Find where the given text appears and provide that cell's center as [X, Y] coordinate. 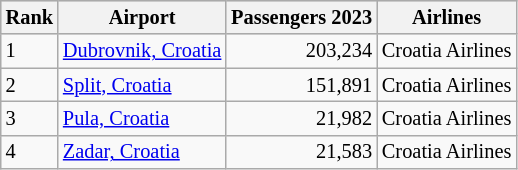
1 [30, 51]
Split, Croatia [142, 85]
Pula, Croatia [142, 118]
4 [30, 152]
2 [30, 85]
21,982 [302, 118]
Zadar, Croatia [142, 152]
Rank [30, 17]
Passengers 2023 [302, 17]
3 [30, 118]
151,891 [302, 85]
203,234 [302, 51]
Dubrovnik, Croatia [142, 51]
21,583 [302, 152]
Airlines [446, 17]
Airport [142, 17]
